Determine the (X, Y) coordinate at the center of the cell enclosing the given text.  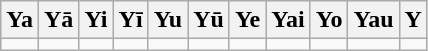
Yo (329, 20)
Yī (130, 20)
Yau (374, 20)
Y (413, 20)
Yu (168, 20)
Yai (288, 20)
Ya (20, 20)
Yā (58, 20)
Yi (96, 20)
Ye (247, 20)
Yū (209, 20)
